Output the [X, Y] coordinate of the center of the cell containing the given text.  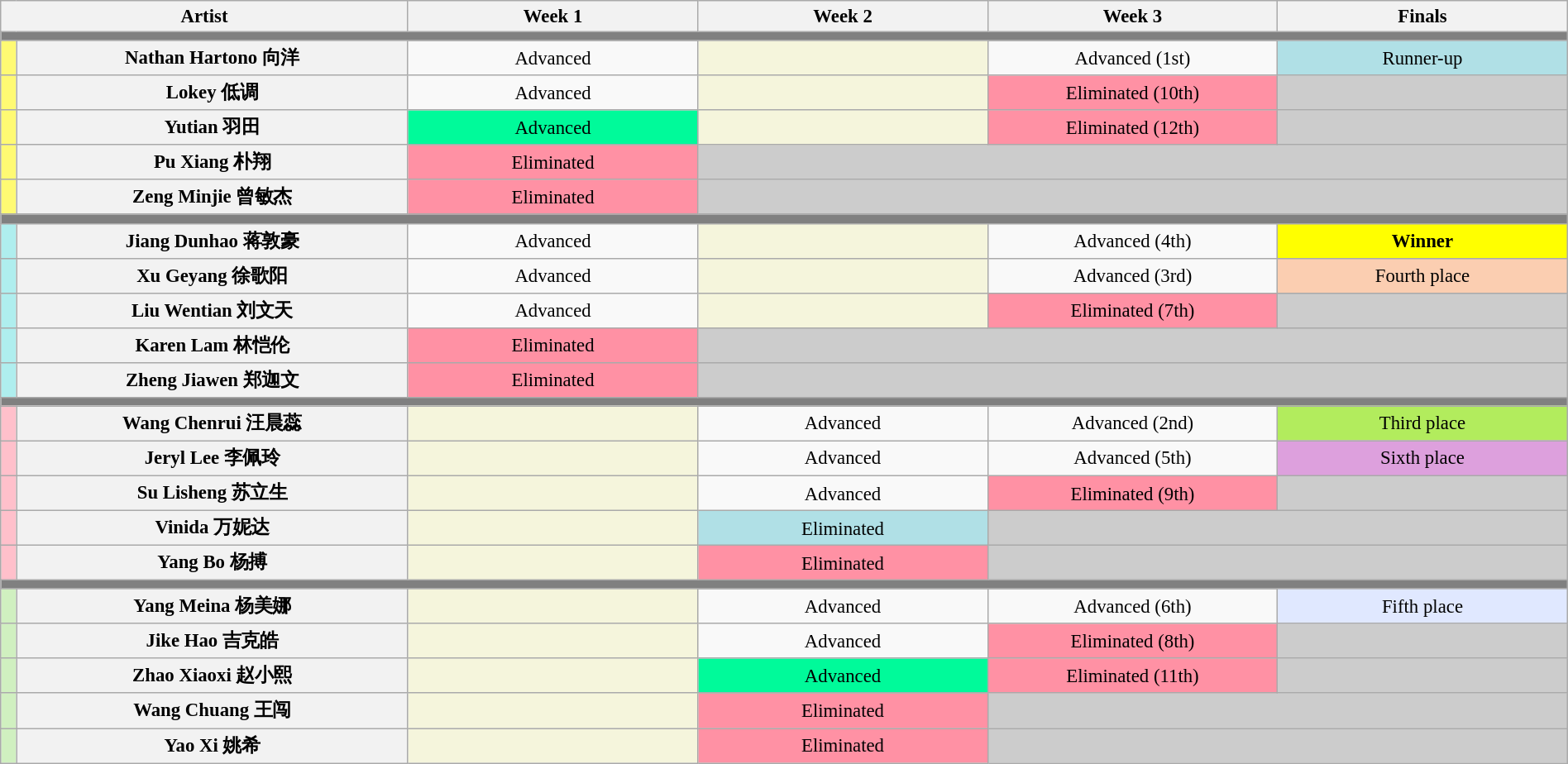
Winner [1422, 241]
Advanced (4th) [1132, 241]
Eliminated (8th) [1132, 641]
Runner-up [1422, 58]
Liu Wentian 刘文天 [213, 310]
Artist [205, 17]
Xu Geyang 徐歌阳 [213, 275]
Wang Chenrui 汪晨蕊 [213, 423]
Eliminated (11th) [1132, 676]
Karen Lam 林恺伦 [213, 345]
Third place [1422, 423]
Week 2 [843, 17]
Jiang Dunhao 蒋敦豪 [213, 241]
Advanced (6th) [1132, 606]
Eliminated (9th) [1132, 493]
Zhao Xiaoxi 赵小熙 [213, 676]
Week 3 [1132, 17]
Eliminated (10th) [1132, 93]
Vinida 万妮达 [213, 528]
Fifth place [1422, 606]
Jeryl Lee 李佩玲 [213, 458]
Zeng Minjie 曾敏杰 [213, 198]
Yao Xi 姚希 [213, 746]
Pu Xiang 朴翔 [213, 162]
Nathan Hartono 向洋 [213, 58]
Yutian 羽田 [213, 127]
Sixth place [1422, 458]
Jike Hao 吉克皓 [213, 641]
Yang Meina 杨美娜 [213, 606]
Advanced (3rd) [1132, 275]
Lokey 低调 [213, 93]
Advanced (5th) [1132, 458]
Zheng Jiawen 郑迦文 [213, 380]
Fourth place [1422, 275]
Yang Bo 杨搏 [213, 563]
Eliminated (12th) [1132, 127]
Advanced (2nd) [1132, 423]
Su Lisheng 苏立生 [213, 493]
Advanced (1st) [1132, 58]
Week 1 [552, 17]
Finals [1422, 17]
Eliminated (7th) [1132, 310]
Wang Chuang 王闯 [213, 711]
